For the text-containing cell, return its midpoint in [X, Y] coordinate format. 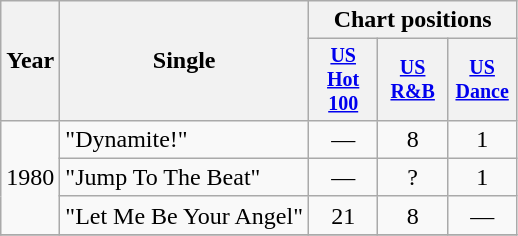
USDance [482, 80]
USHot 100 [342, 80]
Single [184, 61]
"Jump To The Beat" [184, 177]
? [412, 177]
Year [30, 61]
21 [342, 215]
1980 [30, 177]
"Let Me Be Your Angel" [184, 215]
USR&B [412, 80]
"Dynamite!" [184, 139]
Chart positions [412, 20]
